Search for the cell housing the specified text and yield its (X, Y) center coordinate. 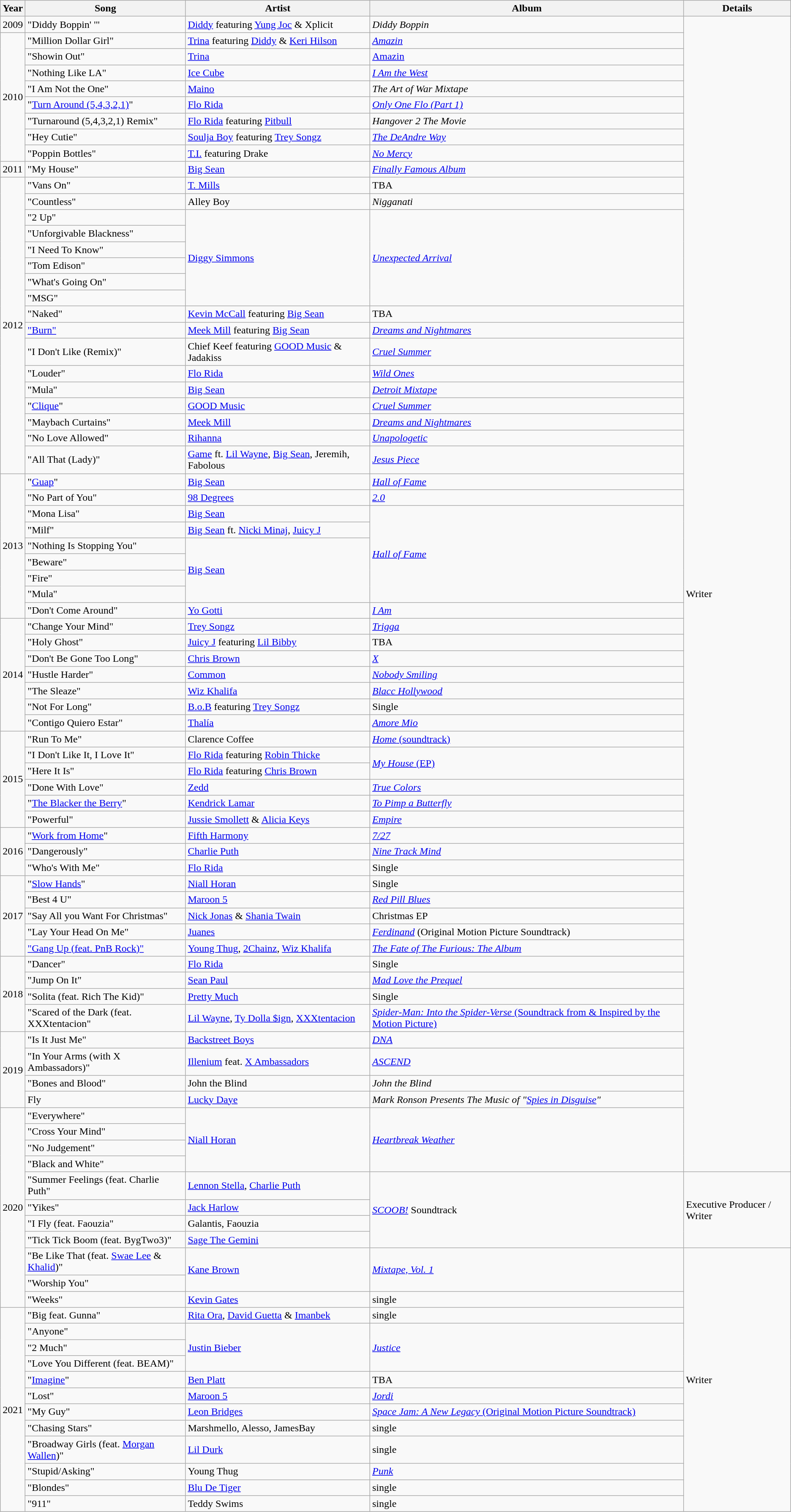
Justin Bieber (278, 1348)
Zedd (278, 787)
Trina (278, 57)
"I Don't Like It, I Love It" (106, 755)
Big Sean ft. Nicki Minaj, Juicy J (278, 530)
The DeAndre Way (526, 137)
Fifth Harmony (278, 835)
The Fate of The Furious: The Album (526, 948)
Jack Harlow (278, 1207)
"Scared of the Dark (feat. XXXtentacion" (106, 1018)
"Chasing Stars" (106, 1428)
Thalía (278, 723)
Executive Producer / Writer (737, 1209)
Nine Track Mind (526, 852)
Wiz Khalifa (278, 690)
Sean Paul (278, 980)
Only One Flo (Part 1) (526, 105)
Empire (526, 819)
Flo Rida featuring Robin Thicke (278, 755)
Diddy featuring Yung Joc & Xplicit (278, 25)
"Maybach Curtains" (106, 422)
Chief Keef featuring GOOD Music & Jadakiss (278, 352)
Song (106, 8)
"Hey Cutie" (106, 137)
ASCEND (526, 1062)
Young Thug, 2Chainz, Wiz Khalifa (278, 948)
Galantis, Faouzia (278, 1223)
DNA (526, 1040)
Fly (106, 1100)
Punk (526, 1471)
Kevin Gates (278, 1299)
Album (526, 8)
GOOD Music (278, 406)
"Imagine" (106, 1380)
Flo Rida featuring Pitbull (278, 121)
The Art of War Mixtape (526, 89)
2009 (13, 25)
"Everywhere" (106, 1116)
B.o.B featuring Trey Songz (278, 707)
Teddy Swims (278, 1504)
2019 (13, 1070)
Kane Brown (278, 1269)
I Am (526, 610)
"Unforgivable Blackness" (106, 234)
"Is It Just Me" (106, 1040)
2021 (13, 1410)
Flo Rida featuring Chris Brown (278, 771)
2012 (13, 325)
Alley Boy (278, 202)
"Turnaround (5,4,3,2,1) Remix" (106, 121)
"Black and White" (106, 1164)
"Change Your Mind" (106, 626)
"Million Dollar Girl" (106, 41)
"In Your Arms (with X Ambassadors)" (106, 1062)
"I Need To Know" (106, 250)
2020 (13, 1208)
"Dangerously" (106, 852)
Diggy Simmons (278, 258)
"Done With Love" (106, 787)
To Pimp a Butterfly (526, 803)
"Fire" (106, 578)
My House (EP) (526, 763)
"Worship You" (106, 1283)
Trina featuring Diddy & Keri Hilson (278, 41)
"Nothing Like LA" (106, 73)
Jordi (526, 1396)
"Run To Me" (106, 739)
X (526, 658)
2014 (13, 674)
"Cross Your Mind" (106, 1132)
"Naked" (106, 314)
Jesus Piece (526, 460)
Nick Jonas & Shania Twain (278, 916)
"Beware" (106, 562)
Wild Ones (526, 374)
"Guap" (106, 481)
Nigganati (526, 202)
Nobody Smiling (526, 674)
Artist (278, 8)
"No Judgement" (106, 1148)
"Best 4 U" (106, 900)
"Anyone" (106, 1332)
Lucky Daye (278, 1100)
"Don't Be Gone Too Long" (106, 658)
"Not For Long" (106, 707)
Amore Mio (526, 723)
"No Love Allowed" (106, 438)
Juicy J featuring Lil Bibby (278, 642)
"Louder" (106, 374)
"My Guy" (106, 1412)
"Holy Ghost" (106, 642)
Marshmello, Alesso, JamesBay (278, 1428)
"Lost" (106, 1396)
Game ft. Lil Wayne, Big Sean, Jeremih, Fabolous (278, 460)
Ben Platt (278, 1380)
"Who's With Me" (106, 868)
Rihanna (278, 438)
2.0 (526, 498)
"All That (Lady)" (106, 460)
"911" (106, 1504)
"Mona Lisa" (106, 514)
"Turn Around (5,4,3,2,1)" (106, 105)
Leon Bridges (278, 1412)
"Stupid/Asking" (106, 1471)
Trey Songz (278, 626)
"Tom Edison" (106, 266)
"Say All you Want For Christmas" (106, 916)
Home (soundtrack) (526, 739)
Diddy Boppin (526, 25)
Soulja Boy featuring Trey Songz (278, 137)
2018 (13, 994)
Ferdinand (Original Motion Picture Soundtrack) (526, 932)
"Big feat. Gunna" (106, 1315)
Ice Cube (278, 73)
"Poppin Bottles" (106, 153)
Unexpected Arrival (526, 258)
Kendrick Lamar (278, 803)
Backstreet Boys (278, 1040)
True Colors (526, 787)
"Powerful" (106, 819)
"Solita (feat. Rich The Kid)" (106, 996)
SCOOB! Soundtrack (526, 1209)
"What's Going On" (106, 282)
2011 (13, 169)
"I Don't Like (Remix)" (106, 352)
T.I. featuring Drake (278, 153)
Space Jam: A New Legacy (Original Motion Picture Soundtrack) (526, 1412)
Yo Gotti (278, 610)
"Lay Your Head On Me" (106, 932)
Charlie Puth (278, 852)
"Don't Come Around" (106, 610)
Mark Ronson Presents The Music of "Spies in Disguise" (526, 1100)
Pretty Much (278, 996)
Finally Famous Album (526, 169)
"Vans On" (106, 185)
Kevin McCall featuring Big Sean (278, 314)
2017 (13, 916)
Meek Mill (278, 422)
"Burn" (106, 330)
"Contigo Quiero Estar" (106, 723)
98 Degrees (278, 498)
Heartbreak Weather (526, 1140)
2010 (13, 97)
"Jump On It" (106, 980)
"Countless" (106, 202)
"Showin Out" (106, 57)
Details (737, 8)
"Weeks" (106, 1299)
Year (13, 8)
Justice (526, 1348)
"My House" (106, 169)
"Blondes" (106, 1487)
T. Mills (278, 185)
"The Blacker the Berry" (106, 803)
I Am the West (526, 73)
Chris Brown (278, 658)
Hangover 2 The Movie (526, 121)
"Clique" (106, 406)
7/27 (526, 835)
2016 (13, 852)
"Gang Up (feat. PnB Rock)" (106, 948)
"No Part of You" (106, 498)
"2 Up" (106, 218)
"Tick Tick Boom (feat. BygTwo3)" (106, 1239)
Rita Ora, David Guetta & Imanbek (278, 1315)
Trigga (526, 626)
Blu De Tiger (278, 1487)
Unapologetic (526, 438)
Meek Mill featuring Big Sean (278, 330)
"Milf" (106, 530)
"2 Much" (106, 1348)
Clarence Coffee (278, 739)
Red Pill Blues (526, 900)
Blacc Hollywood (526, 690)
Mixtape, Vol. 1 (526, 1269)
Lil Wayne, Ty Dolla $ign, XXXtentacion (278, 1018)
"Bones and Blood" (106, 1084)
Detroit Mixtape (526, 390)
"The Sleaze" (106, 690)
"Here It Is" (106, 771)
2013 (13, 546)
Mad Love the Prequel (526, 980)
"Hustle Harder" (106, 674)
"Broadway Girls (feat. Morgan Wallen)" (106, 1449)
"Nothing Is Stopping You" (106, 546)
"Work from Home" (106, 835)
Sage The Gemini (278, 1239)
Jussie Smollett & Alicia Keys (278, 819)
"Yikes" (106, 1207)
"Dancer" (106, 964)
Christmas EP (526, 916)
Lil Durk (278, 1449)
2015 (13, 779)
Maino (278, 89)
"Slow Hands" (106, 884)
"Be Like That (feat. Swae Lee & Khalid)" (106, 1261)
"MSG" (106, 298)
"I Fly (feat. Faouzia" (106, 1223)
Young Thug (278, 1471)
Lennon Stella, Charlie Puth (278, 1186)
Juanes (278, 932)
"I Am Not the One" (106, 89)
No Mercy (526, 153)
Spider-Man: Into the Spider-Verse (Soundtrack from & Inspired by the Motion Picture) (526, 1018)
"Love You Different (feat. BEAM)" (106, 1364)
Illenium feat. X Ambassadors (278, 1062)
Common (278, 674)
"Summer Feelings (feat. Charlie Puth" (106, 1186)
"Diddy Boppin' '" (106, 25)
